Locate the cell with the specified text and output its (X, Y) center coordinate. 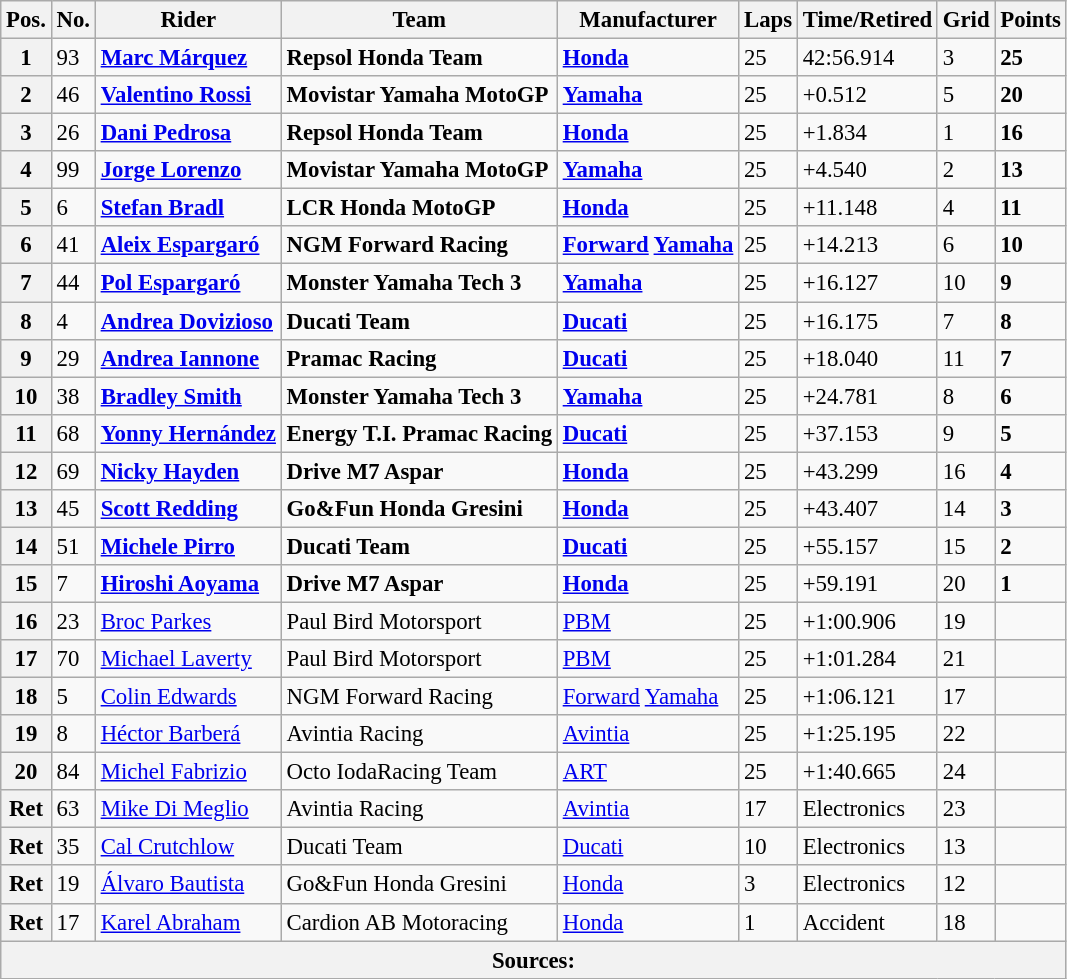
Marc Márquez (188, 58)
45 (73, 509)
Dani Pedrosa (188, 133)
99 (73, 170)
Jorge Lorenzo (188, 170)
Michael Laverty (188, 659)
+1:40.665 (867, 772)
Octo IodaRacing Team (419, 772)
+11.148 (867, 208)
Aleix Espargaró (188, 245)
Scott Redding (188, 509)
Pol Espargaró (188, 283)
Valentino Rossi (188, 95)
Accident (867, 922)
63 (73, 809)
84 (73, 772)
+24.781 (867, 396)
+1:01.284 (867, 659)
42:56.914 (867, 58)
93 (73, 58)
Cal Crutchlow (188, 847)
Rider (188, 20)
22 (966, 734)
70 (73, 659)
+55.157 (867, 546)
Michel Fabrizio (188, 772)
+16.127 (867, 283)
Bradley Smith (188, 396)
Points (1030, 20)
46 (73, 95)
Michele Pirro (188, 546)
+43.407 (867, 509)
Hiroshi Aoyama (188, 584)
69 (73, 471)
+1.834 (867, 133)
21 (966, 659)
Pramac Racing (419, 358)
+18.040 (867, 358)
Cardion AB Motoracing (419, 922)
Álvaro Bautista (188, 885)
Pos. (26, 20)
+59.191 (867, 584)
+1:25.195 (867, 734)
+0.512 (867, 95)
+43.299 (867, 471)
Laps (768, 20)
Stefan Bradl (188, 208)
41 (73, 245)
Energy T.I. Pramac Racing (419, 433)
Yonny Hernández (188, 433)
26 (73, 133)
+14.213 (867, 245)
38 (73, 396)
Karel Abraham (188, 922)
Andrea Dovizioso (188, 321)
LCR Honda MotoGP (419, 208)
+4.540 (867, 170)
35 (73, 847)
Mike Di Meglio (188, 809)
29 (73, 358)
Manufacturer (648, 20)
24 (966, 772)
No. (73, 20)
+1:00.906 (867, 621)
51 (73, 546)
+37.153 (867, 433)
44 (73, 283)
Time/Retired (867, 20)
Grid (966, 20)
Andrea Iannone (188, 358)
ART (648, 772)
Nicky Hayden (188, 471)
Team (419, 20)
+16.175 (867, 321)
68 (73, 433)
Broc Parkes (188, 621)
Sources: (534, 960)
+1:06.121 (867, 697)
Colin Edwards (188, 697)
Héctor Barberá (188, 734)
